For the text-containing cell, return its midpoint in (x, y) coordinate format. 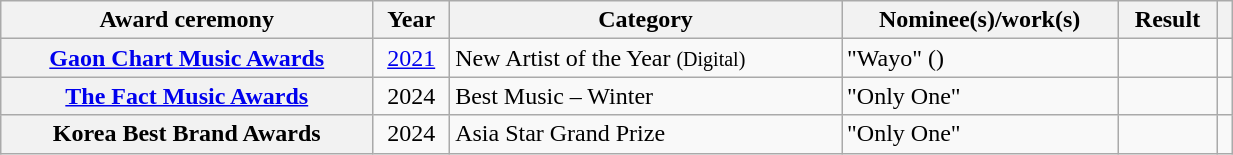
Year (412, 20)
Korea Best Brand Awards (187, 134)
Best Music – Winter (646, 96)
Award ceremony (187, 20)
Result (1168, 20)
Nominee(s)/work(s) (980, 20)
Category (646, 20)
The Fact Music Awards (187, 96)
New Artist of the Year (Digital) (646, 58)
2021 (412, 58)
Asia Star Grand Prize (646, 134)
"Wayo" () (980, 58)
Gaon Chart Music Awards (187, 58)
